Extract the [x, y] coordinate from the center of the cell holding the provided text.  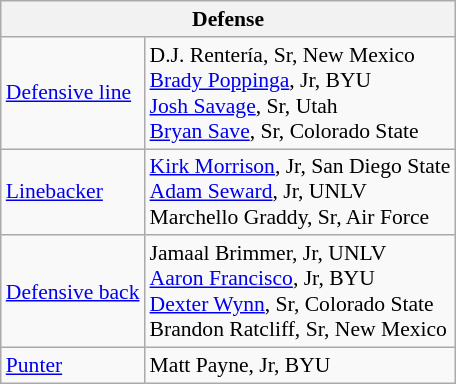
Matt Payne, Jr, BYU [300, 366]
Jamaal Brimmer, Jr, UNLVAaron Francisco, Jr, BYUDexter Wynn, Sr, Colorado StateBrandon Ratcliff, Sr, New Mexico [300, 292]
Punter [73, 366]
Kirk Morrison, Jr, San Diego StateAdam Seward, Jr, UNLVMarchello Graddy, Sr, Air Force [300, 192]
Defensive line [73, 93]
D.J. Rentería, Sr, New MexicoBrady Poppinga, Jr, BYUJosh Savage, Sr, UtahBryan Save, Sr, Colorado State [300, 93]
Defense [228, 19]
Linebacker [73, 192]
Defensive back [73, 292]
